Locate the cell with the specified text and output its [x, y] center coordinate. 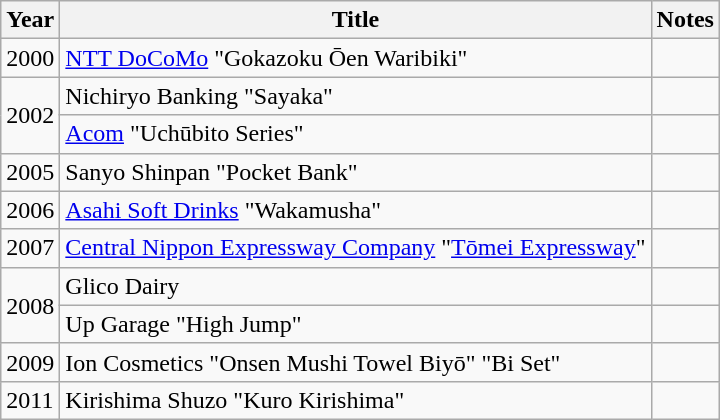
Asahi Soft Drinks "Wakamusha" [356, 210]
Acom "Uchūbito Series" [356, 134]
NTT DoCoMo "Gokazoku Ōen Waribiki" [356, 58]
2006 [30, 210]
2011 [30, 400]
Central Nippon Expressway Company "Tōmei Expressway" [356, 248]
Sanyo Shinpan "Pocket Bank" [356, 172]
Title [356, 20]
2008 [30, 305]
Notes [685, 20]
2000 [30, 58]
Nichiryo Banking "Sayaka" [356, 96]
2005 [30, 172]
Year [30, 20]
Glico Dairy [356, 286]
2007 [30, 248]
Ion Cosmetics "Onsen Mushi Towel Biyō" "Bi Set" [356, 362]
2009 [30, 362]
Kirishima Shuzo "Kuro Kirishima" [356, 400]
2002 [30, 115]
Up Garage "High Jump" [356, 324]
